Extract the (x, y) coordinate from the center of the cell holding the provided text.  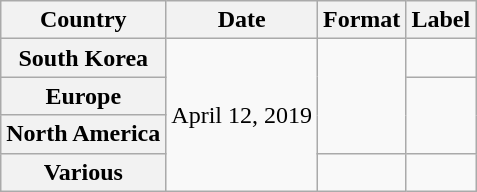
Europe (84, 96)
April 12, 2019 (242, 115)
Label (441, 20)
North America (84, 134)
Date (242, 20)
Various (84, 172)
Format (362, 20)
South Korea (84, 58)
Country (84, 20)
